Find where the given text appears and provide that cell's center as [x, y] coordinate. 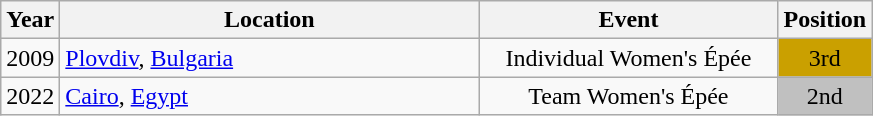
3rd [825, 58]
2009 [30, 58]
Individual Women's Épée [628, 58]
Team Women's Épée [628, 96]
Cairo, Egypt [270, 96]
Plovdiv, Bulgaria [270, 58]
Event [628, 20]
2022 [30, 96]
Location [270, 20]
Year [30, 20]
2nd [825, 96]
Position [825, 20]
